Determine the (X, Y) coordinate at the center of the cell enclosing the given text.  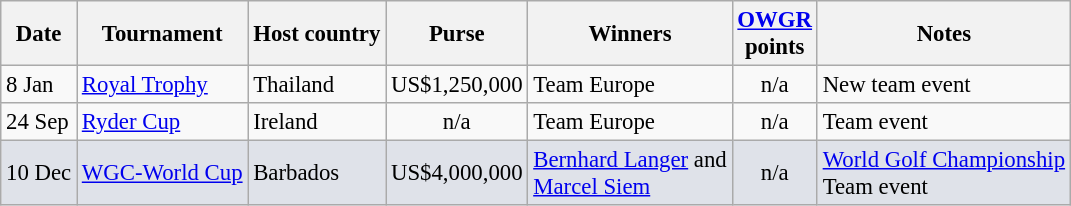
Purse (457, 34)
WGC-World Cup (162, 174)
OWGRpoints (774, 34)
Royal Trophy (162, 85)
Tournament (162, 34)
US$1,250,000 (457, 85)
New team event (944, 85)
Winners (630, 34)
Ireland (317, 122)
Barbados (317, 174)
World Golf ChampionshipTeam event (944, 174)
Notes (944, 34)
Host country (317, 34)
24 Sep (39, 122)
Bernhard Langer and Marcel Siem (630, 174)
10 Dec (39, 174)
Date (39, 34)
Ryder Cup (162, 122)
US$4,000,000 (457, 174)
Thailand (317, 85)
Team event (944, 122)
8 Jan (39, 85)
